Search for the cell housing the specified text and yield its [X, Y] center coordinate. 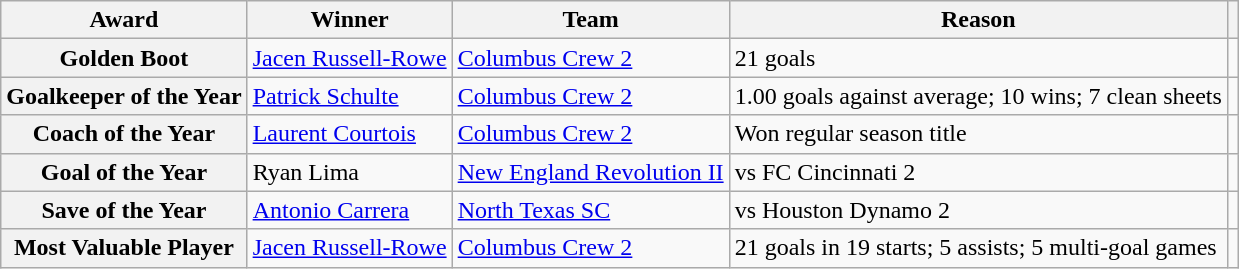
Ryan Lima [350, 172]
21 goals in 19 starts; 5 assists; 5 multi-goal games [978, 248]
Goalkeeper of the Year [124, 96]
Winner [350, 20]
Reason [978, 20]
vs FC Cincinnati 2 [978, 172]
Won regular season title [978, 134]
Patrick Schulte [350, 96]
North Texas SC [590, 210]
Award [124, 20]
1.00 goals against average; 10 wins; 7 clean sheets [978, 96]
21 goals [978, 58]
Golden Boot [124, 58]
Coach of the Year [124, 134]
Save of the Year [124, 210]
Team [590, 20]
Goal of the Year [124, 172]
vs Houston Dynamo 2 [978, 210]
New England Revolution II [590, 172]
Laurent Courtois [350, 134]
Antonio Carrera [350, 210]
Most Valuable Player [124, 248]
